Locate the cell with the specified text and output its (x, y) center coordinate. 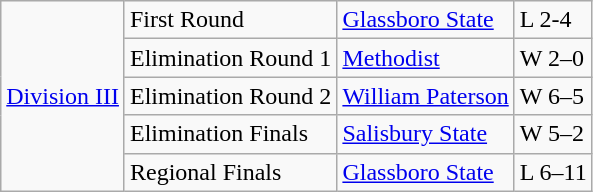
L 2-4 (553, 20)
Methodist (426, 58)
W 6–5 (553, 96)
Salisbury State (426, 134)
L 6–11 (553, 172)
Elimination Round 2 (230, 96)
William Paterson (426, 96)
Elimination Finals (230, 134)
Regional Finals (230, 172)
W 2–0 (553, 58)
W 5–2 (553, 134)
Elimination Round 1 (230, 58)
Division III (63, 96)
First Round (230, 20)
